Pinpoint the cell where the given text exists, returning its [X, Y] midpoint coordinate. 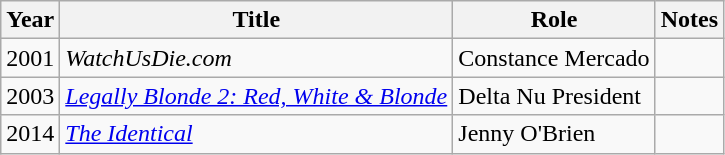
Title [256, 20]
Year [30, 20]
The Identical [256, 134]
Jenny O'Brien [554, 134]
2003 [30, 96]
2014 [30, 134]
Notes [689, 20]
WatchUsDie.com [256, 58]
Legally Blonde 2: Red, White & Blonde [256, 96]
2001 [30, 58]
Role [554, 20]
Constance Mercado [554, 58]
Delta Nu President [554, 96]
